Extract the (X, Y) coordinate from the center of the cell holding the provided text.  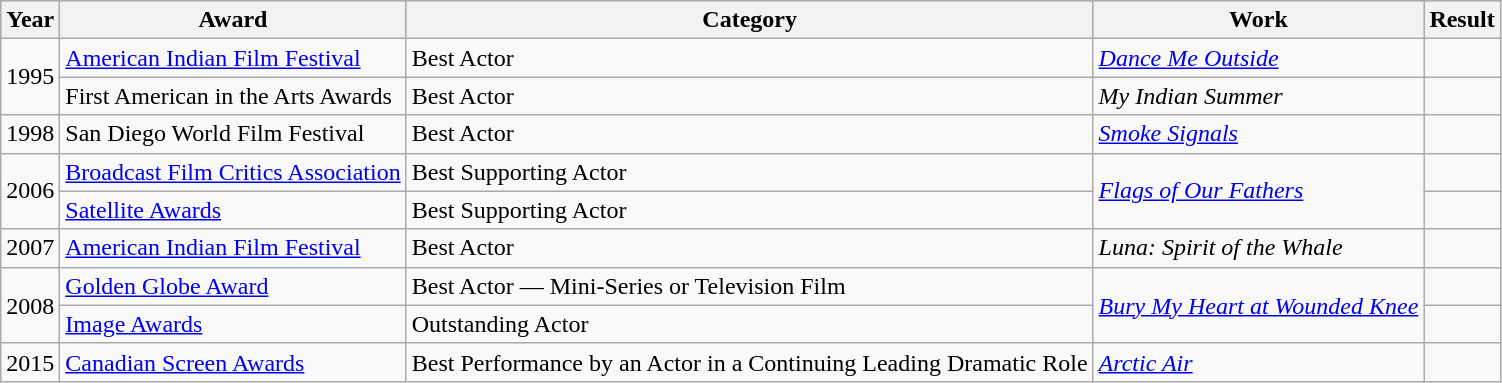
Smoke Signals (1258, 134)
Broadcast Film Critics Association (233, 172)
Canadian Screen Awards (233, 362)
First American in the Arts Awards (233, 96)
Flags of Our Fathers (1258, 191)
Golden Globe Award (233, 286)
Satellite Awards (233, 210)
1998 (30, 134)
2015 (30, 362)
Award (233, 20)
Arctic Air (1258, 362)
Best Actor — Mini-Series or Television Film (750, 286)
Result (1462, 20)
Year (30, 20)
2008 (30, 305)
2007 (30, 248)
Bury My Heart at Wounded Knee (1258, 305)
Luna: Spirit of the Whale (1258, 248)
Category (750, 20)
Best Performance by an Actor in a Continuing Leading Dramatic Role (750, 362)
Outstanding Actor (750, 324)
1995 (30, 77)
My Indian Summer (1258, 96)
2006 (30, 191)
Dance Me Outside (1258, 58)
San Diego World Film Festival (233, 134)
Work (1258, 20)
Image Awards (233, 324)
